Find where the given text appears and provide that cell's center as [X, Y] coordinate. 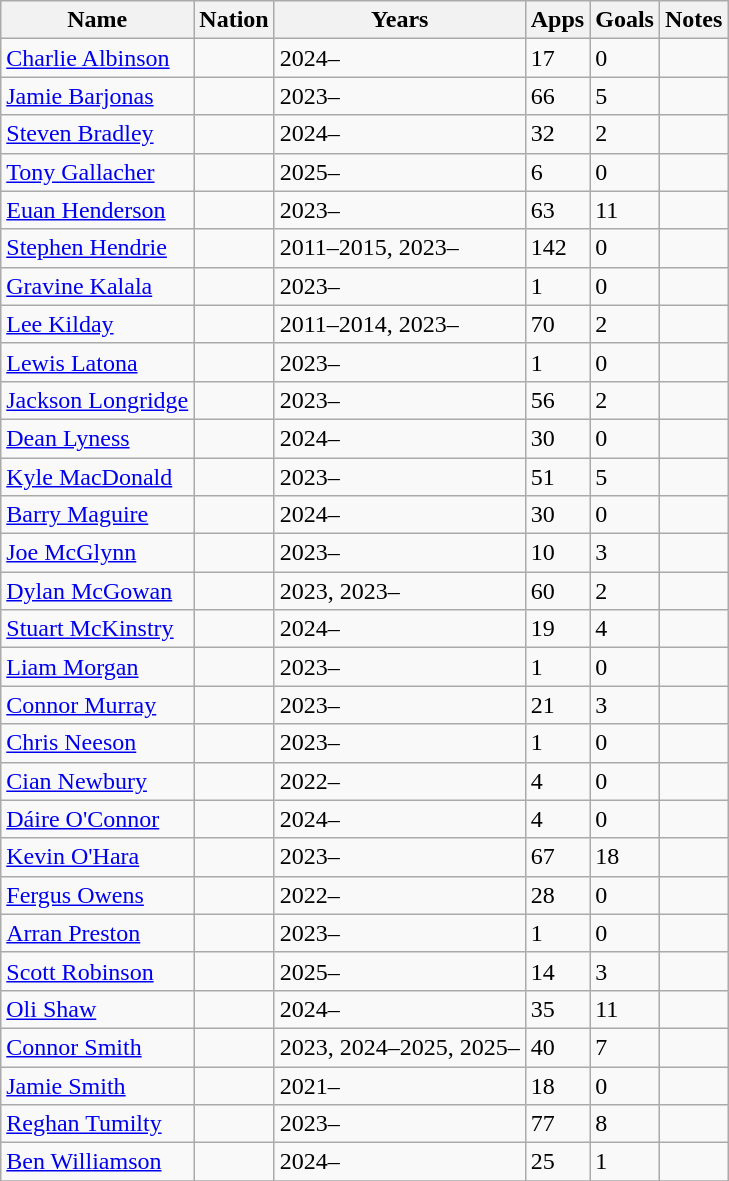
21 [557, 705]
Cian Newbury [98, 781]
67 [557, 857]
Jamie Smith [98, 1085]
Steven Bradley [98, 134]
Connor Murray [98, 705]
Reghan Tumilty [98, 1124]
77 [557, 1124]
Oli Shaw [98, 1009]
Joe McGlynn [98, 553]
Lewis Latona [98, 362]
2011–2014, 2023– [400, 324]
8 [625, 1124]
142 [557, 248]
Lee Kilday [98, 324]
6 [557, 172]
Charlie Albinson [98, 58]
Dean Lyness [98, 438]
28 [557, 895]
2023, 2023– [400, 591]
17 [557, 58]
10 [557, 553]
56 [557, 400]
Gravine Kalala [98, 286]
32 [557, 134]
Name [98, 20]
Chris Neeson [98, 743]
Tony Gallacher [98, 172]
2011–2015, 2023– [400, 248]
Connor Smith [98, 1047]
Stephen Hendrie [98, 248]
19 [557, 629]
2023, 2024–2025, 2025– [400, 1047]
Years [400, 20]
7 [625, 1047]
Ben Williamson [98, 1162]
Stuart McKinstry [98, 629]
14 [557, 971]
Kyle MacDonald [98, 477]
Apps [557, 20]
Goals [625, 20]
2021– [400, 1085]
Scott Robinson [98, 971]
40 [557, 1047]
35 [557, 1009]
Dáire O'Connor [98, 819]
Dylan McGowan [98, 591]
51 [557, 477]
Jackson Longridge [98, 400]
Euan Henderson [98, 210]
25 [557, 1162]
Jamie Barjonas [98, 96]
60 [557, 591]
Arran Preston [98, 933]
70 [557, 324]
66 [557, 96]
Fergus Owens [98, 895]
Liam Morgan [98, 667]
Nation [234, 20]
Kevin O'Hara [98, 857]
Barry Maguire [98, 515]
63 [557, 210]
Notes [693, 20]
